From the cell containing the given text, extract its center point as (X, Y) coordinate. 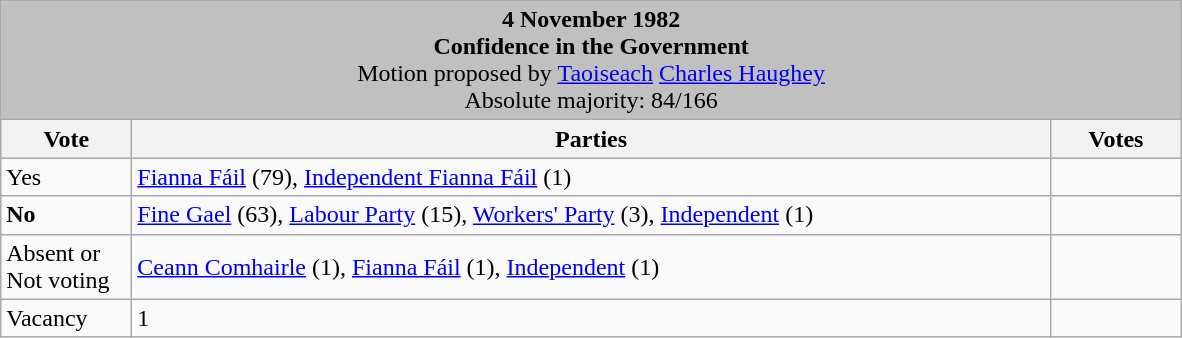
Absent or Not voting (66, 266)
4 November 1982Confidence in the GovernmentMotion proposed by Taoiseach Charles HaugheyAbsolute majority: 84/166 (592, 60)
Yes (66, 177)
Vote (66, 139)
Fine Gael (63), Labour Party (15), Workers' Party (3), Independent (1) (592, 215)
Votes (1116, 139)
Ceann Comhairle (1), Fianna Fáil (1), Independent (1) (592, 266)
No (66, 215)
Vacancy (66, 318)
Fianna Fáil (79), Independent Fianna Fáil (1) (592, 177)
1 (592, 318)
Parties (592, 139)
